Determine the [x, y] coordinate at the center of the cell enclosing the given text.  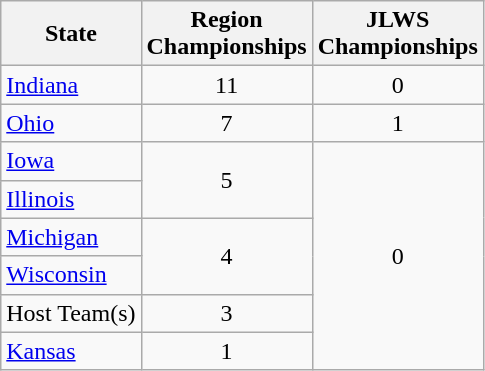
Wisconsin [71, 275]
JLWSChampionships [398, 34]
Ohio [71, 123]
11 [226, 85]
Kansas [71, 351]
Illinois [71, 199]
Indiana [71, 85]
Michigan [71, 237]
Iowa [71, 161]
5 [226, 180]
4 [226, 256]
Host Team(s) [71, 313]
State [71, 34]
7 [226, 123]
RegionChampionships [226, 34]
3 [226, 313]
